Identify which cell holds the provided text, then report its [x, y] central coordinate. 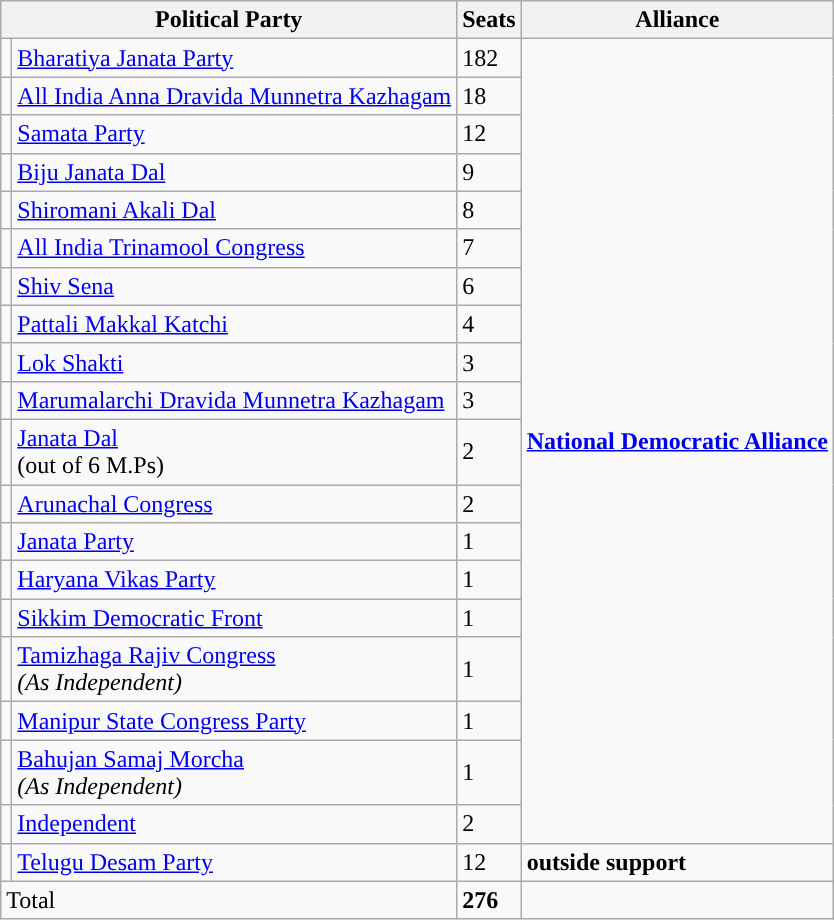
4 [489, 324]
Pattali Makkal Katchi [234, 324]
18 [489, 96]
Sikkim Democratic Front [234, 618]
6 [489, 286]
National Democratic Alliance [677, 441]
Janata Dal (out of 6 M.Ps) [234, 452]
276 [489, 900]
8 [489, 210]
Bahujan Samaj Morcha (As Independent) [234, 772]
Janata Party [234, 542]
Alliance [677, 20]
9 [489, 172]
Telugu Desam Party [234, 862]
Manipur State Congress Party [234, 721]
Samata Party [234, 134]
Seats [489, 20]
outside support [677, 862]
All India Anna Dravida Munnetra Kazhagam [234, 96]
Lok Shakti [234, 362]
Tamizhaga Rajiv Congress (As Independent) [234, 670]
All India Trinamool Congress [234, 248]
182 [489, 58]
Bharatiya Janata Party [234, 58]
Shiromani Akali Dal [234, 210]
Political Party [229, 20]
Shiv Sena [234, 286]
Marumalarchi Dravida Munnetra Kazhagam [234, 400]
Independent [234, 824]
Total [229, 900]
Biju Janata Dal [234, 172]
7 [489, 248]
Arunachal Congress [234, 503]
Haryana Vikas Party [234, 580]
